Identify which cell holds the provided text, then report its [X, Y] central coordinate. 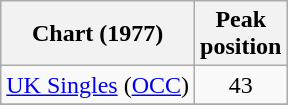
43 [241, 85]
Peakposition [241, 34]
Chart (1977) [98, 34]
UK Singles (OCC) [98, 85]
